Extract the [X, Y] coordinate from the center of the cell holding the provided text.  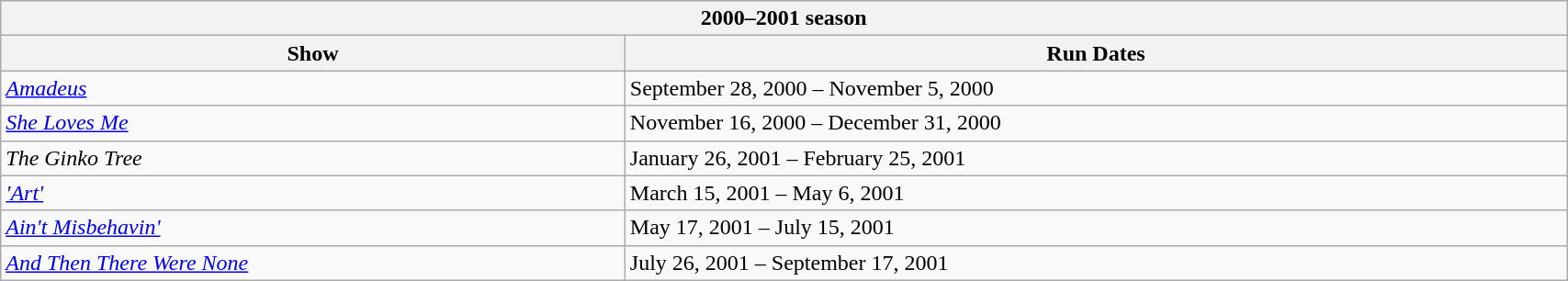
2000–2001 season [784, 18]
'Art' [313, 193]
January 26, 2001 – February 25, 2001 [1095, 158]
Run Dates [1095, 53]
Show [313, 53]
November 16, 2000 – December 31, 2000 [1095, 123]
July 26, 2001 – September 17, 2001 [1095, 263]
September 28, 2000 – November 5, 2000 [1095, 88]
And Then There Were None [313, 263]
Ain't Misbehavin' [313, 228]
Amadeus [313, 88]
She Loves Me [313, 123]
May 17, 2001 – July 15, 2001 [1095, 228]
March 15, 2001 – May 6, 2001 [1095, 193]
The Ginko Tree [313, 158]
